Output the (x, y) coordinate of the center of the cell containing the given text.  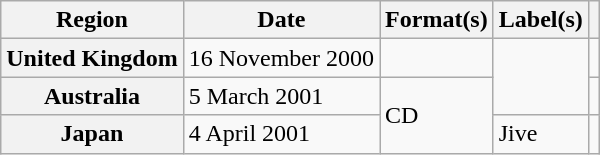
Format(s) (437, 20)
Jive (540, 134)
Australia (92, 96)
16 November 2000 (281, 58)
Date (281, 20)
United Kingdom (92, 58)
Region (92, 20)
CD (437, 115)
4 April 2001 (281, 134)
Label(s) (540, 20)
Japan (92, 134)
5 March 2001 (281, 96)
